From the cell containing the given text, extract its center point as [x, y] coordinate. 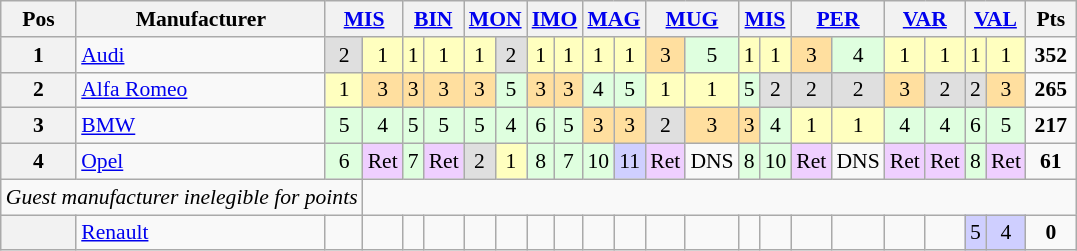
Opel [200, 162]
PER [838, 19]
Manufacturer [200, 19]
Guest manufacturer inelegible for points [182, 197]
Pos [38, 19]
0 [1051, 233]
IMO [555, 19]
217 [1051, 126]
Alfa Romeo [200, 90]
61 [1051, 162]
352 [1051, 55]
MUG [692, 19]
MON [496, 19]
BIN [434, 19]
265 [1051, 90]
Audi [200, 55]
BMW [200, 126]
VAL [996, 19]
11 [630, 162]
Renault [200, 233]
VAR [925, 19]
Pts [1051, 19]
MAG [614, 19]
